Extract the (X, Y) coordinate from the center of the cell holding the provided text.  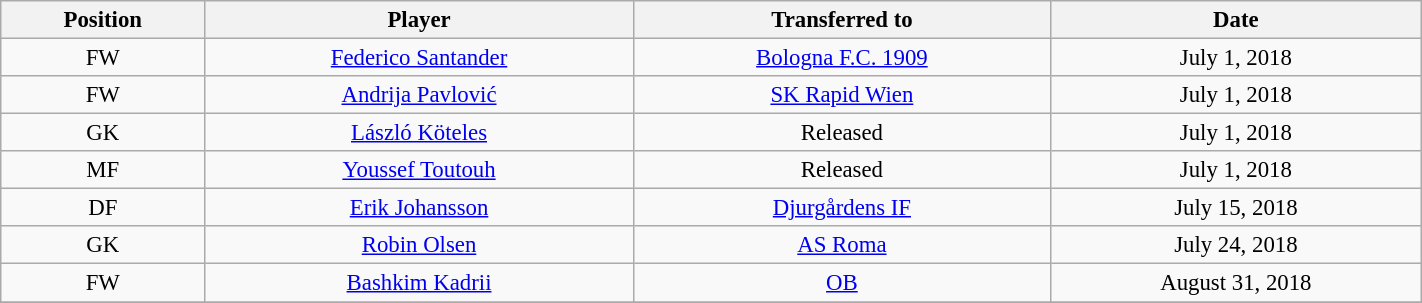
OB (842, 283)
Date (1236, 20)
Youssef Toutouh (420, 170)
AS Roma (842, 245)
DF (103, 208)
July 15, 2018 (1236, 208)
Player (420, 20)
Robin Olsen (420, 245)
SK Rapid Wien (842, 95)
Djurgårdens IF (842, 208)
Transferred to (842, 20)
MF (103, 170)
July 24, 2018 (1236, 245)
László Köteles (420, 133)
Position (103, 20)
Andrija Pavlović (420, 95)
Bologna F.C. 1909 (842, 58)
Erik Johansson (420, 208)
August 31, 2018 (1236, 283)
Bashkim Kadrii (420, 283)
Federico Santander (420, 58)
